Locate the cell with the specified text and output its (X, Y) center coordinate. 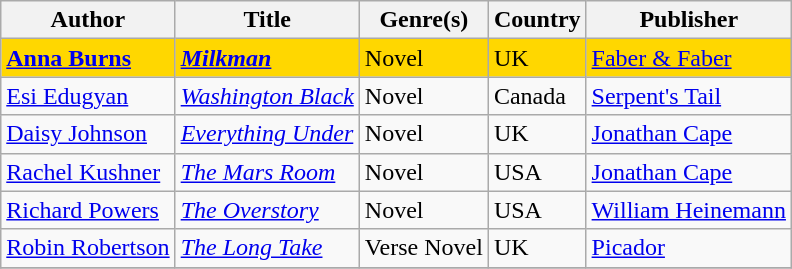
Anna Burns (88, 58)
Richard Powers (88, 210)
Verse Novel (424, 248)
Everything Under (267, 134)
Washington Black (267, 96)
Canada (537, 96)
Author (88, 20)
Faber & Faber (688, 58)
Rachel Kushner (88, 172)
Robin Robertson (88, 248)
Picador (688, 248)
Milkman (267, 58)
William Heinemann (688, 210)
The Overstory (267, 210)
Genre(s) (424, 20)
Daisy Johnson (88, 134)
Country (537, 20)
The Long Take (267, 248)
Esi Edugyan (88, 96)
The Mars Room (267, 172)
Serpent's Tail (688, 96)
Publisher (688, 20)
Title (267, 20)
